Return the [x, y] coordinate for the center point of the cell that contains the specified text.  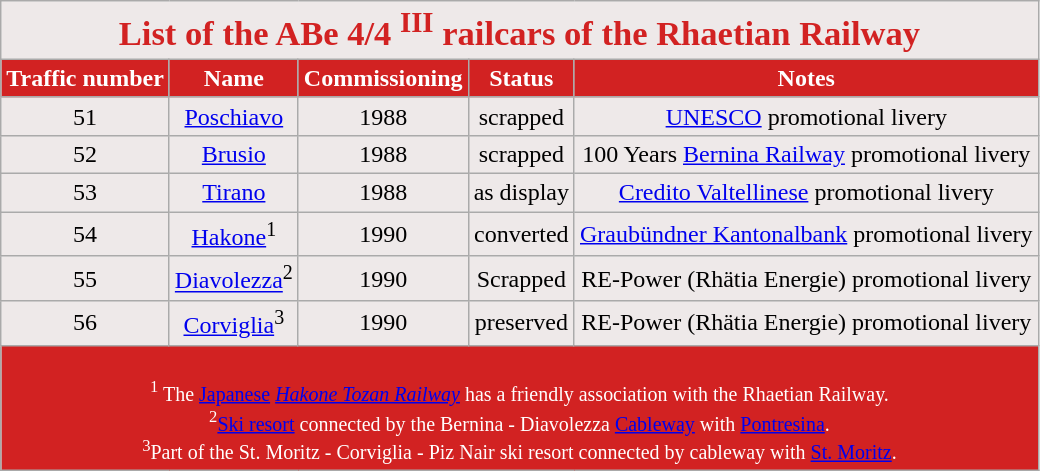
54 [86, 234]
Credito Valtellinese promotional livery [806, 193]
Notes [806, 78]
UNESCO promotional livery [806, 116]
converted [521, 234]
as display [521, 193]
Corviglia3 [234, 324]
55 [86, 278]
preserved [521, 324]
Brusio [234, 154]
Scrapped [521, 278]
Commissioning [383, 78]
52 [86, 154]
Tirano [234, 193]
51 [86, 116]
Poschiavo [234, 116]
Graubündner Kantonalbank promotional livery [806, 234]
53 [86, 193]
Diavolezza2 [234, 278]
List of the ABe 4/4 III railcars of the Rhaetian Railway [520, 30]
Hakone1 [234, 234]
Status [521, 78]
Traffic number [86, 78]
56 [86, 324]
100 Years Bernina Railway promotional livery [806, 154]
Name [234, 78]
